Return the [X, Y] coordinate for the center point of the cell that contains the specified text.  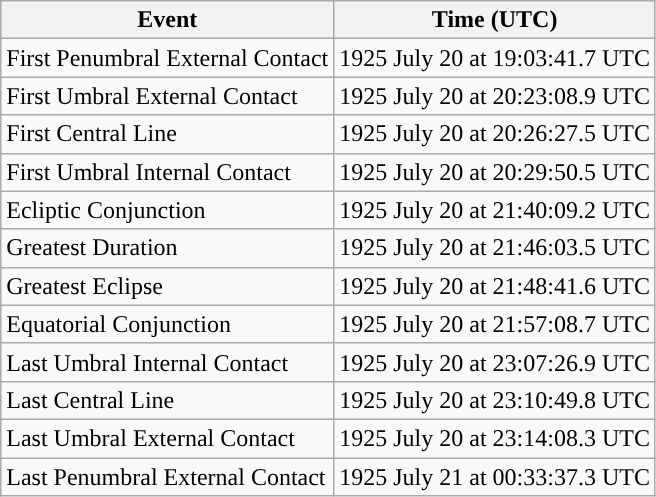
First Penumbral External Contact [168, 58]
First Umbral Internal Contact [168, 172]
Time (UTC) [495, 20]
Last Central Line [168, 400]
First Central Line [168, 134]
Last Penumbral External Contact [168, 477]
1925 July 20 at 21:48:41.6 UTC [495, 286]
1925 July 20 at 20:26:27.5 UTC [495, 134]
1925 July 21 at 00:33:37.3 UTC [495, 477]
1925 July 20 at 23:10:49.8 UTC [495, 400]
1925 July 20 at 21:40:09.2 UTC [495, 210]
1925 July 20 at 21:57:08.7 UTC [495, 324]
Equatorial Conjunction [168, 324]
Ecliptic Conjunction [168, 210]
Greatest Eclipse [168, 286]
First Umbral External Contact [168, 96]
Last Umbral External Contact [168, 438]
Event [168, 20]
1925 July 20 at 20:29:50.5 UTC [495, 172]
1925 July 20 at 23:07:26.9 UTC [495, 362]
1925 July 20 at 20:23:08.9 UTC [495, 96]
Greatest Duration [168, 248]
1925 July 20 at 19:03:41.7 UTC [495, 58]
1925 July 20 at 21:46:03.5 UTC [495, 248]
1925 July 20 at 23:14:08.3 UTC [495, 438]
Last Umbral Internal Contact [168, 362]
